From the cell containing the given text, extract its center point as (X, Y) coordinate. 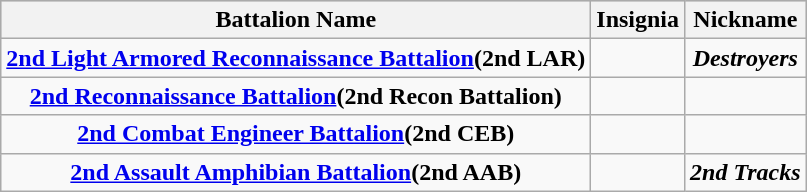
Nickname (746, 20)
Battalion Name (296, 20)
2nd Combat Engineer Battalion(2nd CEB) (296, 134)
Destroyers (746, 58)
2nd Assault Amphibian Battalion(2nd AAB) (296, 172)
2nd Tracks (746, 172)
Insignia (638, 20)
2nd Reconnaissance Battalion(2nd Recon Battalion) (296, 96)
2nd Light Armored Reconnaissance Battalion(2nd LAR) (296, 58)
